Capture the cell that displays the provided text and extract its [x, y] central coordinate. 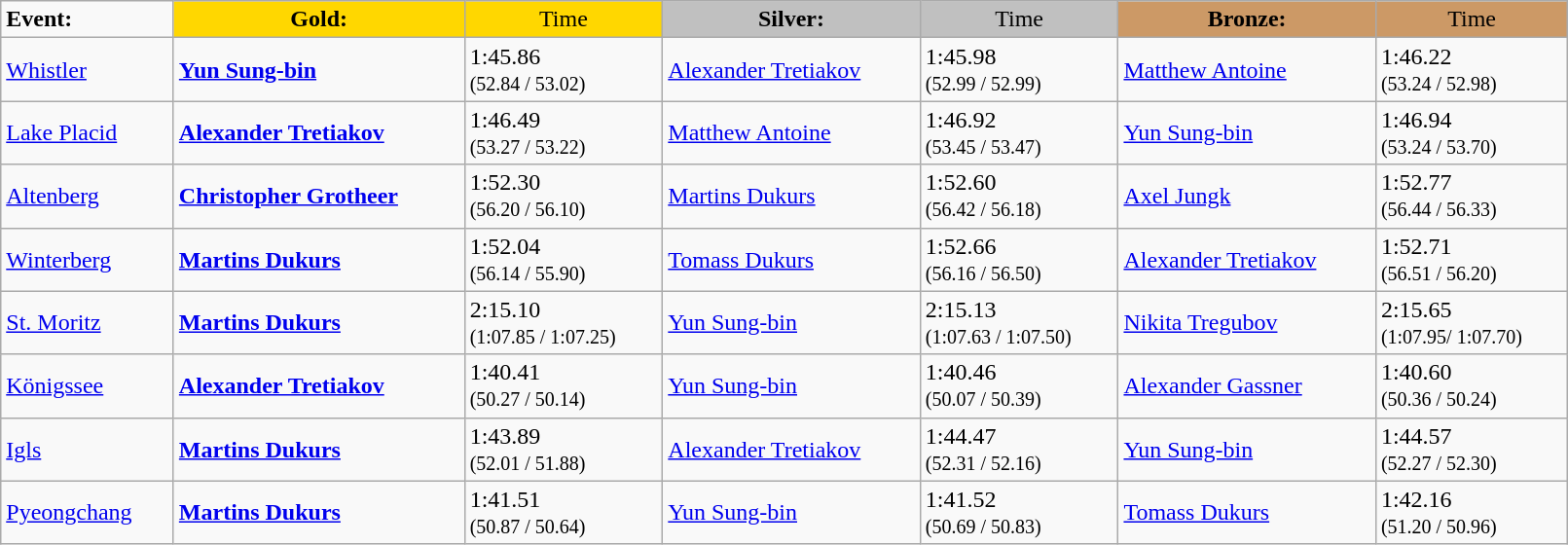
1:52.71(56.51 / 56.20) [1472, 259]
Bronze: [1247, 19]
2:15.65(1:07.95/ 1:07.70) [1472, 323]
St. Moritz [88, 323]
1:44.57(52.27 / 52.30) [1472, 450]
Lake Placid [88, 132]
1:52.04(56.14 / 55.90) [564, 259]
1:46.92(53.45 / 53.47) [1019, 132]
Winterberg [88, 259]
Altenberg [88, 197]
Nikita Tregubov [1247, 323]
1:45.86(52.84 / 53.02) [564, 70]
Königssee [88, 385]
2:15.10 (1:07.85 / 1:07.25) [564, 323]
2:15.13 (1:07.63 / 1:07.50) [1019, 323]
Axel Jungk [1247, 197]
1:42.16(51.20 / 50.96) [1472, 512]
1:45.98(52.99 / 52.99) [1019, 70]
1:52.60(56.42 / 56.18) [1019, 197]
Event: [88, 19]
Alexander Gassner [1247, 385]
1:52.30(56.20 / 56.10) [564, 197]
1:44.47(52.31 / 52.16) [1019, 450]
Pyeongchang [88, 512]
1:41.51(50.87 / 50.64) [564, 512]
Christopher Grotheer [319, 197]
1:52.77(56.44 / 56.33) [1472, 197]
1:46.22(53.24 / 52.98) [1472, 70]
1:40.60(50.36 / 50.24) [1472, 385]
1:46.94(53.24 / 53.70) [1472, 132]
Igls [88, 450]
1:52.66(56.16 / 56.50) [1019, 259]
Gold: [319, 19]
1:41.52(50.69 / 50.83) [1019, 512]
1:40.46(50.07 / 50.39) [1019, 385]
1:46.49(53.27 / 53.22) [564, 132]
Whistler [88, 70]
Silver: [791, 19]
1:43.89(52.01 / 51.88) [564, 450]
1:40.41(50.27 / 50.14) [564, 385]
